Return [X, Y] of the center of cell containing provided text 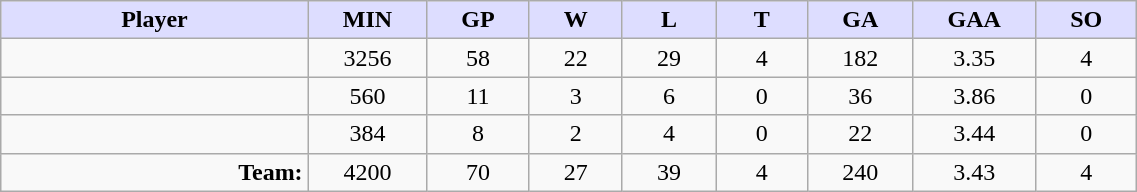
6 [668, 96]
3 [576, 96]
560 [368, 96]
SO [1086, 20]
3256 [368, 58]
58 [478, 58]
MIN [368, 20]
8 [478, 134]
70 [478, 172]
2 [576, 134]
W [576, 20]
182 [860, 58]
Team: [154, 172]
GAA [974, 20]
240 [860, 172]
27 [576, 172]
29 [668, 58]
36 [860, 96]
384 [368, 134]
GA [860, 20]
Player [154, 20]
11 [478, 96]
3.43 [974, 172]
T [762, 20]
L [668, 20]
39 [668, 172]
3.86 [974, 96]
3.35 [974, 58]
3.44 [974, 134]
GP [478, 20]
4200 [368, 172]
